Find where the given text appears and provide that cell's center as [x, y] coordinate. 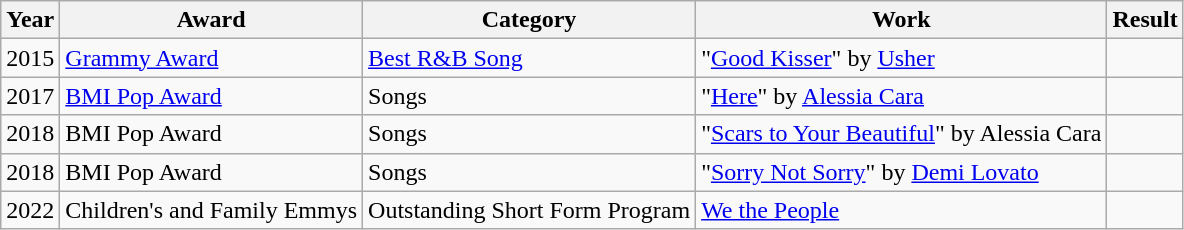
2022 [30, 210]
Result [1145, 20]
We the People [902, 210]
"Scars to Your Beautiful" by Alessia Cara [902, 134]
Award [212, 20]
Grammy Award [212, 58]
Work [902, 20]
Outstanding Short Form Program [530, 210]
Category [530, 20]
2017 [30, 96]
Children's and Family Emmys [212, 210]
"Sorry Not Sorry" by Demi Lovato [902, 172]
"Here" by Alessia Cara [902, 96]
2015 [30, 58]
"Good Kisser" by Usher [902, 58]
Year [30, 20]
Best R&B Song [530, 58]
